Pinpoint the cell where the given text exists, returning its [X, Y] midpoint coordinate. 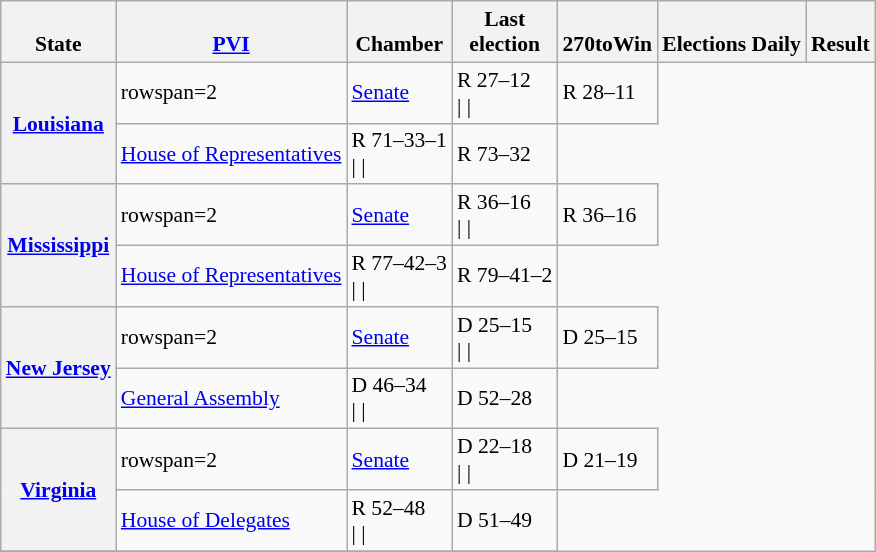
Chamber [398, 32]
R 79–41–2 [504, 276]
Virginia [58, 490]
House of Delegates [232, 520]
R 36–16 [607, 216]
R 77–42–3| | [398, 276]
State [58, 32]
New Jersey [58, 368]
Result [840, 32]
General Assembly [232, 398]
R 36–16| | [504, 216]
270toWin [607, 32]
R 28–11 [607, 92]
D 22–18| | [504, 460]
D 25–15 [607, 338]
R 71–33–1| | [398, 154]
Lastelection [504, 32]
R 27–12| | [504, 92]
Louisiana [58, 123]
Mississippi [58, 246]
R 52–48| | [398, 520]
D 52–28 [504, 398]
D 21–19 [607, 460]
PVI [232, 32]
D 25–15| | [504, 338]
R 73–32 [504, 154]
Elections Daily [732, 32]
D 51–49 [504, 520]
D 46–34| | [398, 398]
